Find where the given text appears and provide that cell's center as (x, y) coordinate. 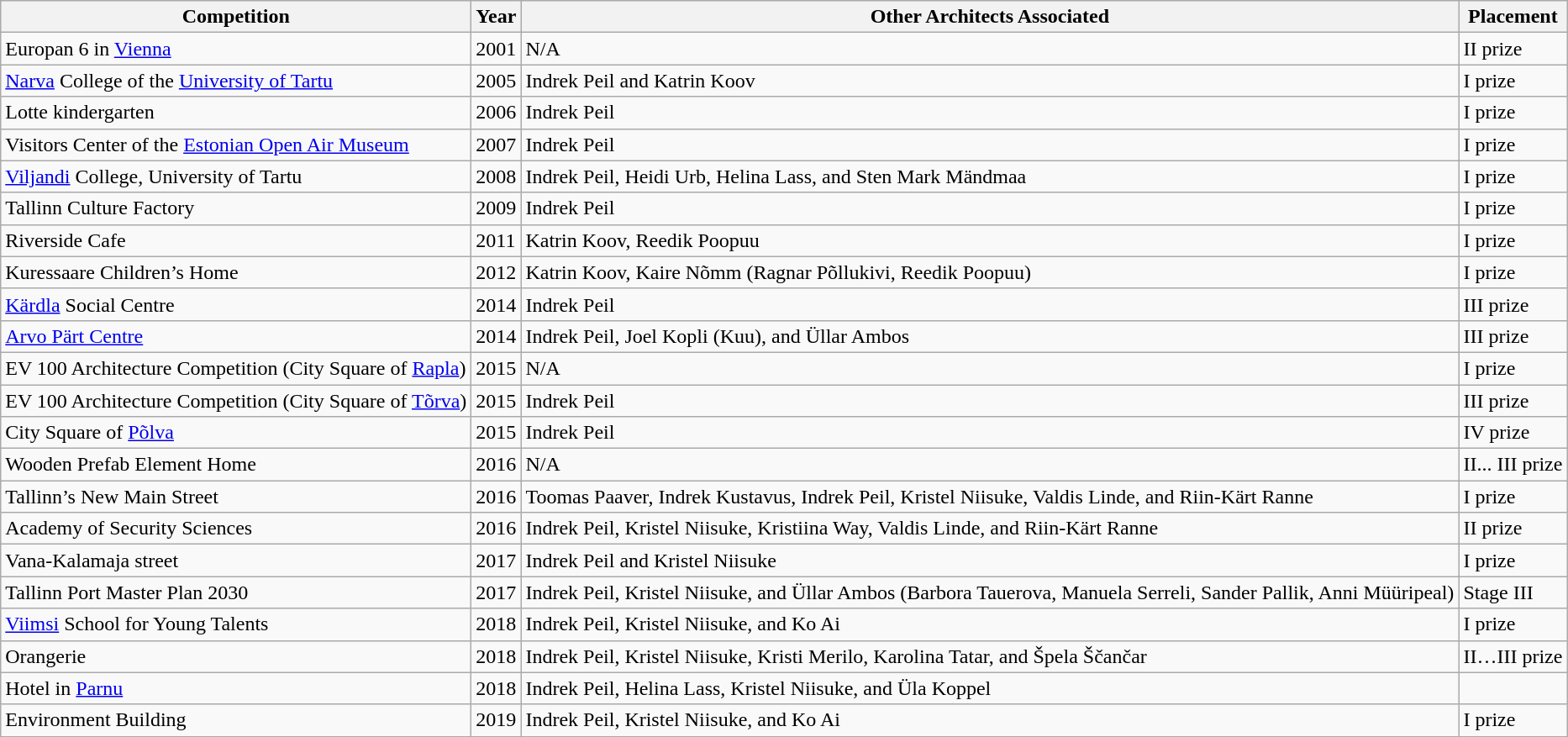
Indrek Peil, Kristel Niisuke, Kristi Merilo, Karolina Tatar, and Špela Ščančar (990, 656)
Tallinn Port Master Plan 2030 (236, 592)
Arvo Pärt Centre (236, 336)
Indrek Peil, Heidi Urb, Helina Lass, and Sten Mark Mändmaa (990, 176)
Indrek Peil, Kristel Niisuke, and Üllar Ambos (Barbora Tauerova, Manuela Serreli, Sander Pallik, Anni Müüripeal) (990, 592)
2005 (496, 81)
II... III prize (1513, 465)
Visitors Center of the Estonian Open Air Museum (236, 145)
Environment Building (236, 720)
2008 (496, 176)
Vana-Kalamaja street (236, 561)
Indrek Peil, Joel Kopli (Kuu), and Üllar Ambos (990, 336)
EV 100 Architecture Competition (City Square of Tõrva) (236, 401)
Lotte kindergarten (236, 113)
2007 (496, 145)
Wooden Prefab Element Home (236, 465)
Viimsi School for Young Talents (236, 624)
Placement (1513, 17)
Academy of Security Sciences (236, 529)
Indrek Peil, Kristel Niisuke, Kristiina Way, Valdis Linde, and Riin-Kärt Ranne (990, 529)
Toomas Paaver, Indrek Kustavus, Indrek Peil, Kristel Niisuke, Valdis Linde, and Riin-Kärt Ranne (990, 497)
Narva College of the University of Tartu (236, 81)
Competition (236, 17)
Stage III (1513, 592)
Indrek Peil and Kristel Niisuke (990, 561)
Orangerie (236, 656)
Indrek Peil and Katrin Koov (990, 81)
2006 (496, 113)
EV 100 Architecture Competition (City Square of Rapla) (236, 368)
Hotel in Parnu (236, 688)
Kuressaare Children’s Home (236, 272)
2009 (496, 208)
Kärdla Social Centre (236, 304)
Europan 6 in Vienna (236, 49)
Tallinn Culture Factory (236, 208)
II…III prize (1513, 656)
Indrek Peil, Helina Lass, Kristel Niisuke, and Üla Koppel (990, 688)
2019 (496, 720)
Katrin Koov, Kaire Nõmm (Ragnar Põllukivi, Reedik Poopuu) (990, 272)
2012 (496, 272)
Viljandi College, University of Tartu (236, 176)
Year (496, 17)
Other Architects Associated (990, 17)
Katrin Koov, Reedik Poopuu (990, 240)
Tallinn’s New Main Street (236, 497)
2001 (496, 49)
IV prize (1513, 433)
Riverside Cafe (236, 240)
2011 (496, 240)
City Square of Põlva (236, 433)
